Scan for the cell matching the given text and deliver its [x, y] coordinate at center. 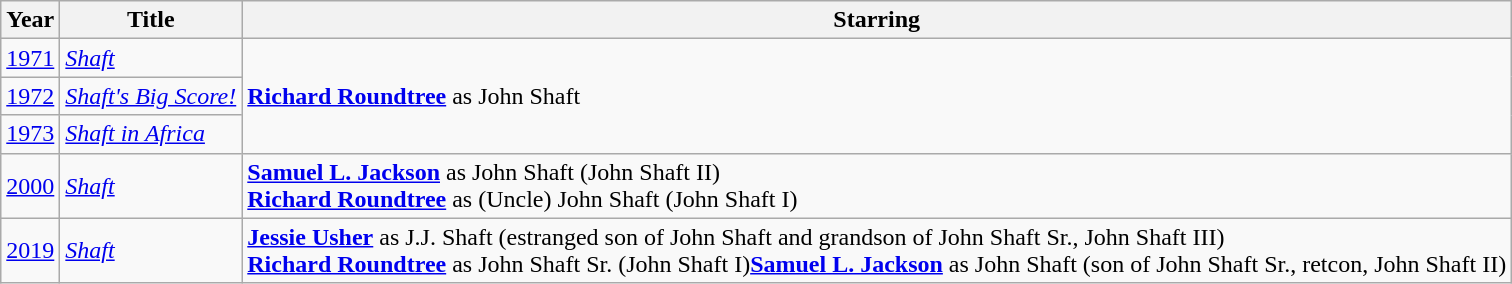
Year [30, 20]
Samuel L. Jackson as John Shaft (John Shaft II)Richard Roundtree as (Uncle) John Shaft (John Shaft I) [877, 186]
Shaft's Big Score! [151, 96]
Richard Roundtree as John Shaft [877, 96]
2000 [30, 186]
1973 [30, 134]
2019 [30, 250]
Shaft in Africa [151, 134]
Starring [877, 20]
1971 [30, 58]
Title [151, 20]
1972 [30, 96]
